Detect which cell encompasses the target text, then output its (X, Y) center coordinate. 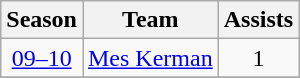
09–10 (42, 58)
Mes Kerman (150, 58)
Assists (258, 20)
Team (150, 20)
Season (42, 20)
1 (258, 58)
